From the cell containing the given text, extract its center point as (X, Y) coordinate. 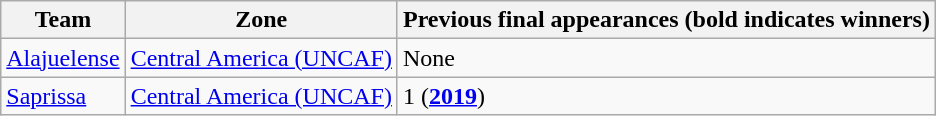
None (666, 58)
Team (63, 20)
Zone (261, 20)
1 (2019) (666, 96)
Previous final appearances (bold indicates winners) (666, 20)
Alajuelense (63, 58)
Saprissa (63, 96)
